Provide the [X, Y] coordinate of the cell's center where the given text is located.  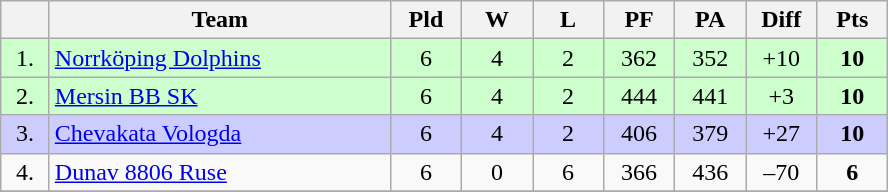
366 [640, 172]
PA [710, 20]
441 [710, 96]
Norrköping Dolphins [220, 58]
Pts [852, 20]
352 [710, 58]
+27 [782, 134]
–70 [782, 172]
Pld [426, 20]
444 [640, 96]
PF [640, 20]
Diff [782, 20]
W [496, 20]
Team [220, 20]
L [568, 20]
379 [710, 134]
0 [496, 172]
+3 [782, 96]
2. [26, 96]
Chevakata Vologda [220, 134]
406 [640, 134]
4. [26, 172]
Mersin BB SK [220, 96]
Dunav 8806 Ruse [220, 172]
+10 [782, 58]
362 [640, 58]
1. [26, 58]
436 [710, 172]
3. [26, 134]
